Locate the cell with the specified text and output its (x, y) center coordinate. 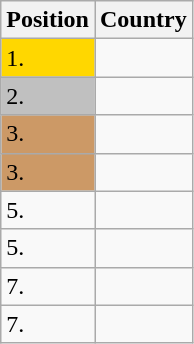
Country (143, 20)
1. (48, 58)
Position (48, 20)
2. (48, 96)
